Return the (X, Y) coordinate for the center point of the cell that contains the specified text.  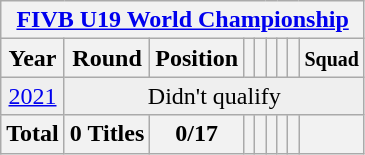
Round (107, 58)
0/17 (197, 134)
Didn't qualify (214, 96)
FIVB U19 World Championship (183, 20)
Total (33, 134)
Position (197, 58)
2021 (33, 96)
Year (33, 58)
0 Titles (107, 134)
Squad (332, 58)
